Identify which cell holds the provided text, then report its [x, y] central coordinate. 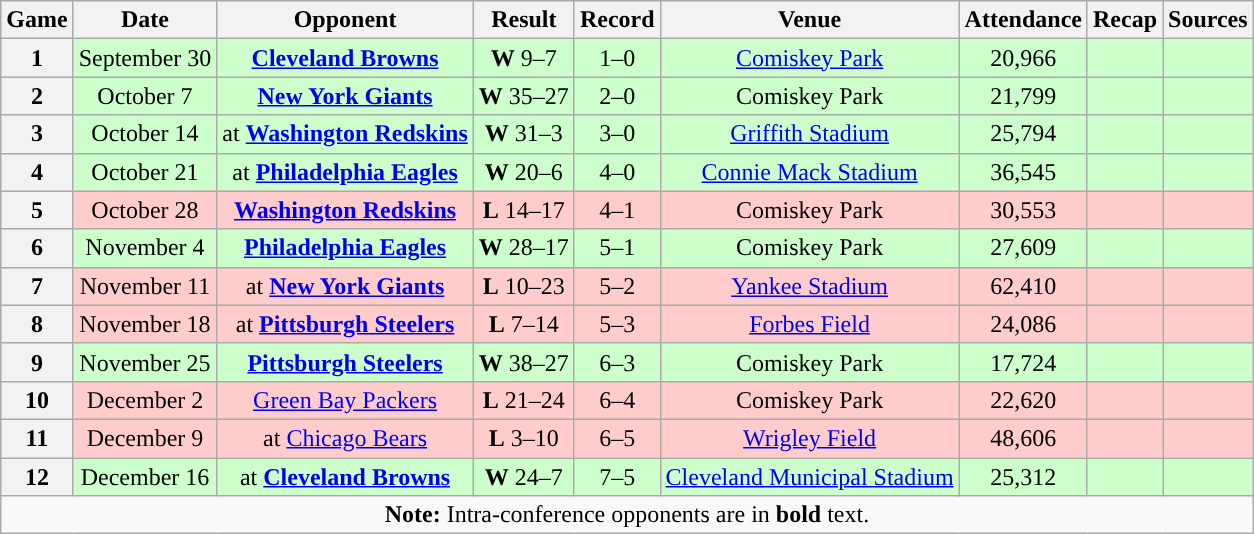
Yankee Stadium [810, 286]
5–3 [617, 324]
4–1 [617, 210]
New York Giants [345, 96]
at Washington Redskins [345, 134]
Wrigley Field [810, 438]
12 [37, 477]
W 24–7 [524, 477]
4–0 [617, 172]
W 20–6 [524, 172]
11 [37, 438]
November 11 [145, 286]
3 [37, 134]
L 14–17 [524, 210]
September 30 [145, 58]
2–0 [617, 96]
5–2 [617, 286]
6 [37, 248]
27,609 [1023, 248]
Recap [1124, 20]
6–4 [617, 400]
Cleveland Municipal Stadium [810, 477]
December 2 [145, 400]
Philadelphia Eagles [345, 248]
W 38–27 [524, 362]
Pittsburgh Steelers [345, 362]
21,799 [1023, 96]
November 4 [145, 248]
Venue [810, 20]
2 [37, 96]
7 [37, 286]
Green Bay Packers [345, 400]
25,312 [1023, 477]
6–5 [617, 438]
24,086 [1023, 324]
7–5 [617, 477]
Cleveland Browns [345, 58]
4 [37, 172]
December 16 [145, 477]
5 [37, 210]
1–0 [617, 58]
at Pittsburgh Steelers [345, 324]
62,410 [1023, 286]
L 10–23 [524, 286]
at Philadelphia Eagles [345, 172]
October 21 [145, 172]
Washington Redskins [345, 210]
Date [145, 20]
W 35–27 [524, 96]
L 7–14 [524, 324]
at Chicago Bears [345, 438]
November 18 [145, 324]
W 28–17 [524, 248]
17,724 [1023, 362]
October 7 [145, 96]
Sources [1208, 20]
Result [524, 20]
Record [617, 20]
at New York Giants [345, 286]
L 3–10 [524, 438]
at Cleveland Browns [345, 477]
W 9–7 [524, 58]
22,620 [1023, 400]
Note: Intra-conference opponents are in bold text. [627, 515]
November 25 [145, 362]
L 21–24 [524, 400]
October 28 [145, 210]
3–0 [617, 134]
Game [37, 20]
20,966 [1023, 58]
9 [37, 362]
Opponent [345, 20]
Attendance [1023, 20]
December 9 [145, 438]
1 [37, 58]
5–1 [617, 248]
W 31–3 [524, 134]
Connie Mack Stadium [810, 172]
8 [37, 324]
48,606 [1023, 438]
6–3 [617, 362]
30,553 [1023, 210]
Forbes Field [810, 324]
Griffith Stadium [810, 134]
10 [37, 400]
25,794 [1023, 134]
October 14 [145, 134]
36,545 [1023, 172]
